Return [X, Y] of the center of cell containing provided text 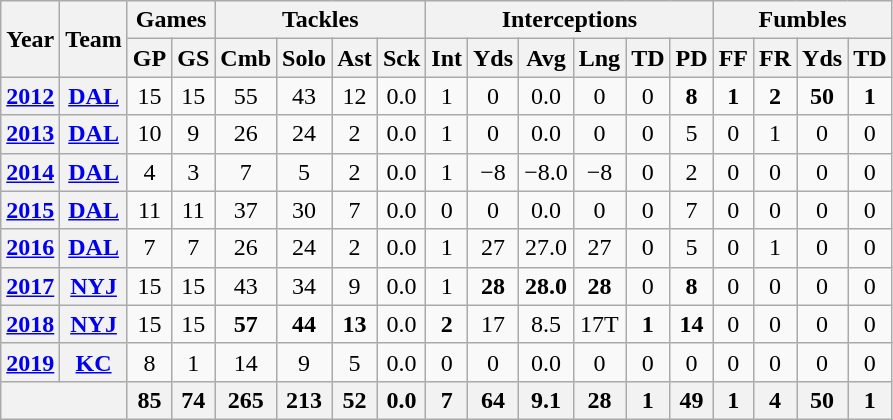
17 [494, 324]
13 [355, 324]
2013 [30, 134]
8.5 [546, 324]
Interceptions [570, 20]
74 [194, 400]
52 [355, 400]
Fumbles [802, 20]
2018 [30, 324]
2012 [30, 96]
KC [94, 362]
Lng [599, 58]
2014 [30, 172]
FF [733, 58]
2015 [30, 210]
Year [30, 39]
2016 [30, 248]
GS [194, 58]
213 [304, 400]
Team [94, 39]
2019 [30, 362]
85 [149, 400]
57 [246, 324]
2017 [30, 286]
GP [149, 58]
Tackles [320, 20]
PD [692, 58]
9.1 [546, 400]
3 [194, 172]
37 [246, 210]
27.0 [546, 248]
12 [355, 96]
17T [599, 324]
Games [170, 20]
10 [149, 134]
−8.0 [546, 172]
Cmb [246, 58]
Solo [304, 58]
64 [494, 400]
Int [447, 58]
Avg [546, 58]
FR [774, 58]
Sck [401, 58]
Ast [355, 58]
34 [304, 286]
265 [246, 400]
30 [304, 210]
49 [692, 400]
55 [246, 96]
44 [304, 324]
28.0 [546, 286]
